Extract the [x, y] coordinate from the center of the cell holding the provided text.  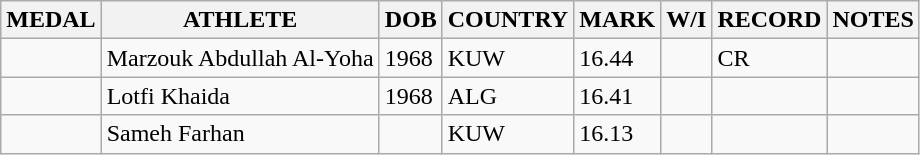
CR [770, 58]
16.13 [618, 134]
Marzouk Abdullah Al-Yoha [240, 58]
16.44 [618, 58]
Lotfi Khaida [240, 96]
RECORD [770, 20]
COUNTRY [508, 20]
16.41 [618, 96]
MARK [618, 20]
DOB [410, 20]
MEDAL [51, 20]
Sameh Farhan [240, 134]
ALG [508, 96]
NOTES [873, 20]
ATHLETE [240, 20]
W/I [686, 20]
